Return the (x, y) coordinate for the center point of the cell that contains the specified text.  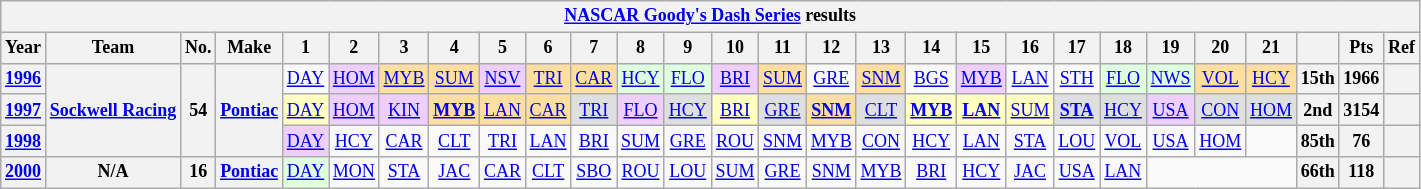
BGS (932, 78)
66th (1318, 172)
5 (503, 48)
4 (454, 48)
Pts (1362, 48)
1998 (24, 140)
17 (1077, 48)
1996 (24, 78)
6 (548, 48)
54 (198, 110)
2000 (24, 172)
76 (1362, 140)
7 (594, 48)
118 (1362, 172)
Year (24, 48)
NSV (503, 78)
SBO (594, 172)
MON (354, 172)
NWS (1170, 78)
14 (932, 48)
Ref (1402, 48)
9 (688, 48)
11 (783, 48)
12 (831, 48)
13 (881, 48)
85th (1318, 140)
STH (1077, 78)
21 (1272, 48)
20 (1220, 48)
18 (1124, 48)
19 (1170, 48)
1966 (1362, 78)
1997 (24, 110)
Sockwell Racing (112, 110)
15 (981, 48)
15th (1318, 78)
1 (305, 48)
Team (112, 48)
Make (250, 48)
2 (354, 48)
No. (198, 48)
2nd (1318, 110)
N/A (112, 172)
KIN (404, 110)
NASCAR Goody's Dash Series results (710, 16)
8 (641, 48)
3 (404, 48)
10 (735, 48)
3154 (1362, 110)
